For the text-containing cell, return its midpoint in [x, y] coordinate format. 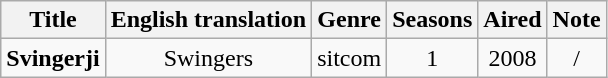
Note [576, 20]
1 [432, 58]
Swingers [208, 58]
Svingerji [53, 58]
/ [576, 58]
2008 [512, 58]
English translation [208, 20]
Title [53, 20]
Genre [350, 20]
sitcom [350, 58]
Seasons [432, 20]
Aired [512, 20]
